Output the [X, Y] coordinate of the center of the cell containing the given text.  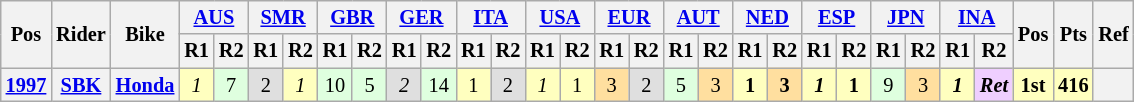
SBK [81, 85]
416 [1073, 85]
7 [232, 85]
14 [438, 85]
NED [768, 17]
1st [1033, 85]
1997 [26, 85]
Ref [1113, 34]
Rider [81, 34]
SMR [282, 17]
AUS [214, 17]
AUT [698, 17]
9 [888, 85]
JPN [906, 17]
Bike [146, 34]
ITA [490, 17]
Honda [146, 85]
10 [336, 85]
Pts [1073, 34]
GBR [352, 17]
Ret [994, 85]
EUR [628, 17]
GER [422, 17]
ESP [836, 17]
INA [976, 17]
USA [560, 17]
